From the cell containing the given text, extract its center point as (x, y) coordinate. 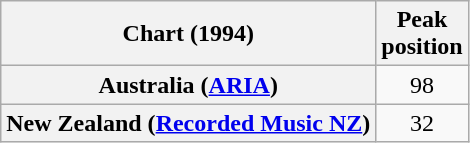
98 (422, 85)
Peakposition (422, 34)
New Zealand (Recorded Music NZ) (188, 123)
Chart (1994) (188, 34)
Australia (ARIA) (188, 85)
32 (422, 123)
